Capture the cell that displays the provided text and extract its (X, Y) central coordinate. 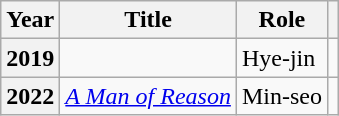
Role (282, 20)
Hye-jin (282, 58)
2022 (30, 96)
2019 (30, 58)
Title (148, 20)
A Man of Reason (148, 96)
Year (30, 20)
Min-seo (282, 96)
